Pinpoint the cell where the given text exists, returning its [x, y] midpoint coordinate. 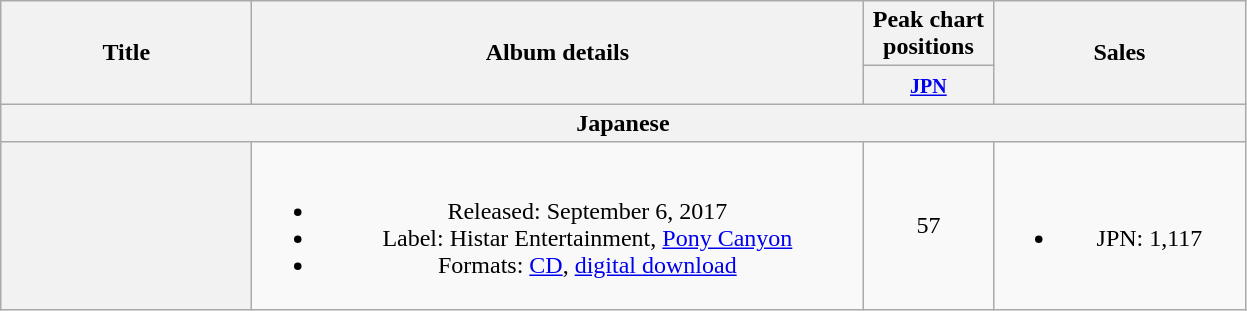
Peak chart positions [928, 34]
Sales [1120, 52]
Album details [558, 52]
Released: September 6, 2017Label: Histar Entertainment, Pony CanyonFormats: CD, digital download [558, 226]
57 [928, 226]
Japanese [623, 123]
Title [126, 52]
JPN [928, 85]
JPN: 1,117 [1120, 226]
